Capture the cell that displays the provided text and extract its [x, y] central coordinate. 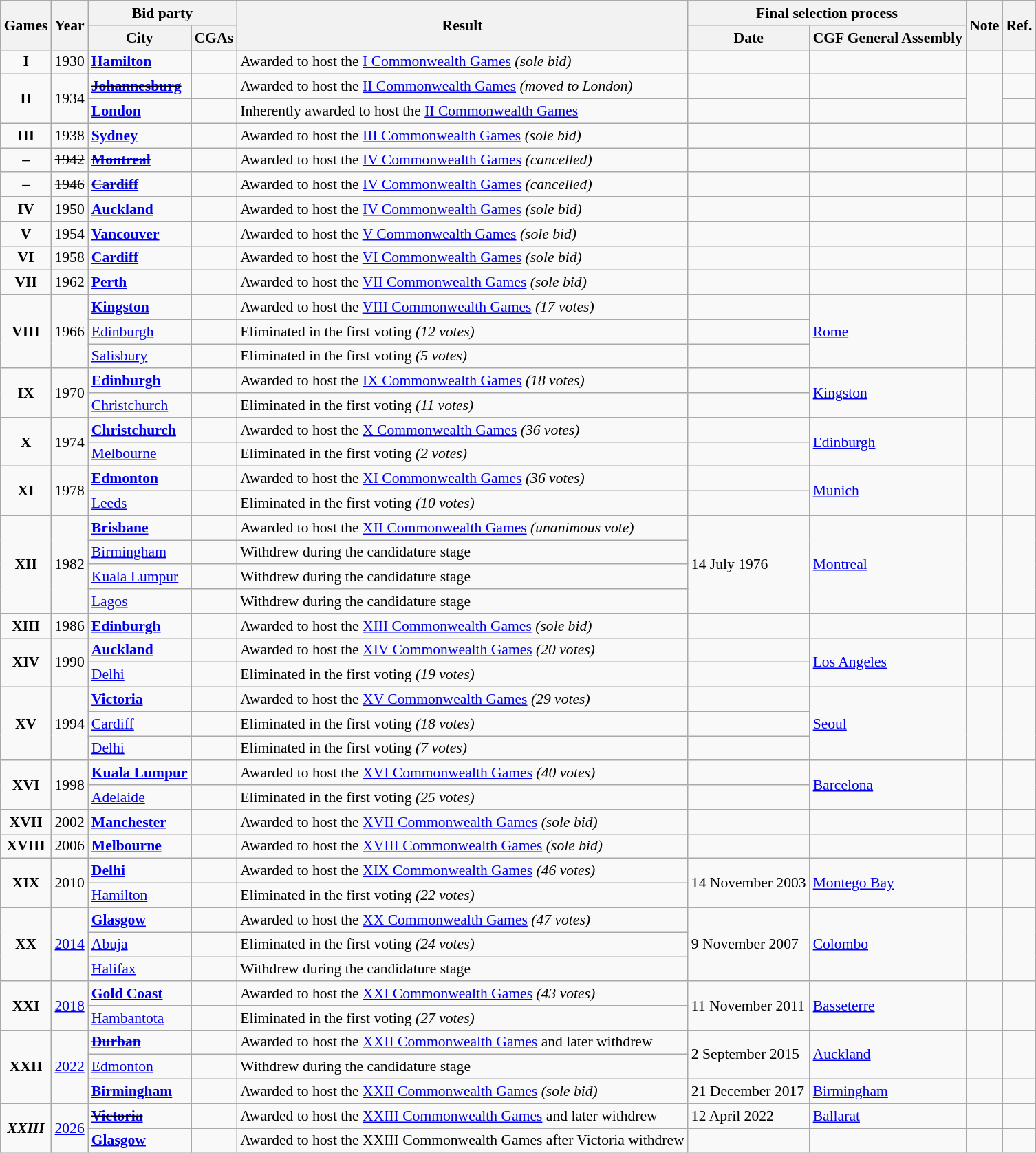
Inherently awarded to host the II Commonwealth Games [462, 111]
14 November 2003 [748, 883]
III [26, 136]
2002 [69, 822]
Final selection process [827, 13]
Awarded to host the I Commonwealth Games (sole bid) [462, 62]
1978 [69, 491]
Vancouver [140, 234]
1946 [69, 185]
Los Angeles [888, 662]
Awarded to host the XXIII Commonwealth Games after Victoria withdrew [462, 1141]
1966 [69, 332]
Eliminated in the first voting (25 votes) [462, 797]
XX [26, 944]
CGAs [215, 38]
XVII [26, 822]
Awarded to host the XVIII Commonwealth Games (sole bid) [462, 846]
Munich [888, 491]
2006 [69, 846]
Brisbane [140, 528]
Adelaide [140, 797]
Awarded to host the XI Commonwealth Games (36 votes) [462, 479]
Awarded to host the XVI Commonwealth Games (40 votes) [462, 773]
Colombo [888, 944]
XI [26, 491]
IV [26, 209]
1982 [69, 564]
1970 [69, 394]
Awarded to host the XXII Commonwealth Games (sole bid) [462, 1092]
Eliminated in the first voting (19 votes) [462, 675]
Awarded to host the IV Commonwealth Games (sole bid) [462, 209]
1930 [69, 62]
Note [984, 25]
I [26, 62]
Basseterre [888, 1006]
2010 [69, 883]
2 September 2015 [748, 1054]
Result [462, 25]
Eliminated in the first voting (11 votes) [462, 405]
Awarded to host the III Commonwealth Games (sole bid) [462, 136]
Montego Bay [888, 883]
Eliminated in the first voting (7 votes) [462, 748]
XXI [26, 1006]
Awarded to host the XIX Commonwealth Games (46 votes) [462, 871]
XIX [26, 883]
Games [26, 25]
1998 [69, 786]
Seoul [888, 724]
XV [26, 724]
IX [26, 394]
Leeds [140, 504]
14 July 1976 [748, 564]
Sydney [140, 136]
Awarded to host the XXII Commonwealth Games and later withdrew [462, 1042]
Halifax [140, 969]
Awarded to host the XIV Commonwealth Games (20 votes) [462, 650]
XXII [26, 1066]
Ref. [1019, 25]
London [140, 111]
Eliminated in the first voting (22 votes) [462, 896]
Johannesburg [140, 87]
1950 [69, 209]
Date [748, 38]
XVIII [26, 846]
Eliminated in the first voting (24 votes) [462, 945]
CGF General Assembly [888, 38]
Awarded to host the VI Commonwealth Games (sole bid) [462, 258]
Awarded to host the II Commonwealth Games (moved to London) [462, 87]
Hambantota [140, 1018]
Eliminated in the first voting (27 votes) [462, 1018]
XII [26, 564]
XXIII [26, 1128]
12 April 2022 [748, 1116]
Eliminated in the first voting (2 votes) [462, 454]
Awarded to host the XV Commonwealth Games (29 votes) [462, 700]
Bid party [162, 13]
XVI [26, 786]
Rome [888, 332]
2026 [69, 1128]
Awarded to host the XVII Commonwealth Games (sole bid) [462, 822]
Awarded to host the VIII Commonwealth Games (17 votes) [462, 308]
X [26, 442]
21 December 2017 [748, 1092]
Awarded to host the XXI Commonwealth Games (43 votes) [462, 993]
Awarded to host the XII Commonwealth Games (unanimous vote) [462, 528]
Awarded to host the V Commonwealth Games (sole bid) [462, 234]
1954 [69, 234]
1962 [69, 283]
Manchester [140, 822]
Eliminated in the first voting (5 votes) [462, 356]
Eliminated in the first voting (10 votes) [462, 504]
Awarded to host the XIII Commonwealth Games (sole bid) [462, 626]
Awarded to host the VII Commonwealth Games (sole bid) [462, 283]
Awarded to host the XXIII Commonwealth Games and later withdrew [462, 1116]
Perth [140, 283]
1986 [69, 626]
1990 [69, 662]
Year [69, 25]
1974 [69, 442]
VII [26, 283]
XIV [26, 662]
1942 [69, 160]
City [140, 38]
Lagos [140, 601]
VIII [26, 332]
Eliminated in the first voting (12 votes) [462, 332]
11 November 2011 [748, 1006]
Gold Coast [140, 993]
Barcelona [888, 786]
2014 [69, 944]
V [26, 234]
Awarded to host the X Commonwealth Games (36 votes) [462, 430]
1938 [69, 136]
II [26, 99]
Durban [140, 1042]
1934 [69, 99]
1994 [69, 724]
Ballarat [888, 1116]
9 November 2007 [748, 944]
1958 [69, 258]
2022 [69, 1066]
Awarded to host the IX Commonwealth Games (18 votes) [462, 381]
XIII [26, 626]
2018 [69, 1006]
VI [26, 258]
Eliminated in the first voting (18 votes) [462, 724]
Abuja [140, 945]
Salisbury [140, 356]
Awarded to host the XX Commonwealth Games (47 votes) [462, 920]
